Return [X, Y] of the center of cell containing provided text 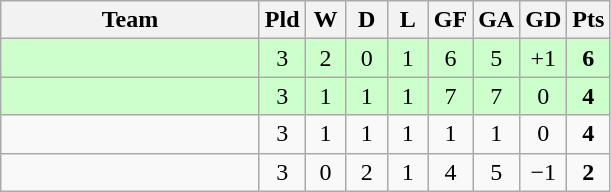
−1 [544, 172]
W [326, 20]
GA [496, 20]
GD [544, 20]
Pts [588, 20]
Pld [282, 20]
L [408, 20]
GF [450, 20]
D [366, 20]
+1 [544, 58]
Team [130, 20]
